Determine the (X, Y) coordinate at the center of the cell enclosing the given text.  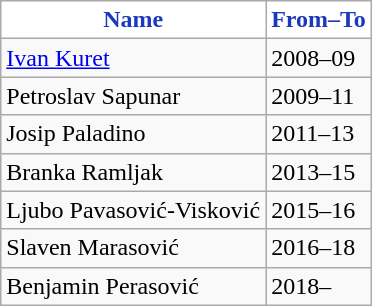
Slaven Marasović (134, 248)
Petroslav Sapunar (134, 96)
Ljubo Pavasović-Visković (134, 210)
2011–13 (319, 134)
Branka Ramljak (134, 172)
2015–16 (319, 210)
Name (134, 20)
Josip Paladino (134, 134)
2008–09 (319, 58)
2018– (319, 286)
From–To (319, 20)
2013–15 (319, 172)
Benjamin Perasović (134, 286)
2016–18 (319, 248)
Ivan Kuret (134, 58)
2009–11 (319, 96)
